Find where the given text appears and provide that cell's center as [x, y] coordinate. 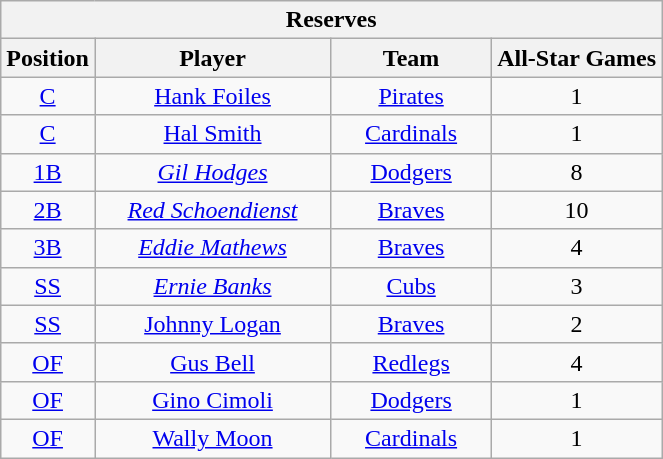
2 [577, 324]
Redlegs [412, 362]
2B [48, 210]
Position [48, 58]
10 [577, 210]
Hal Smith [212, 134]
3 [577, 286]
Cubs [412, 286]
3B [48, 248]
Gus Bell [212, 362]
Red Schoendienst [212, 210]
1B [48, 172]
Eddie Mathews [212, 248]
Gino Cimoli [212, 400]
Johnny Logan [212, 324]
Hank Foiles [212, 96]
All-Star Games [577, 58]
Gil Hodges [212, 172]
Pirates [412, 96]
Ernie Banks [212, 286]
Reserves [332, 20]
8 [577, 172]
Player [212, 58]
Team [412, 58]
Wally Moon [212, 438]
